Search for the cell housing the specified text and yield its (x, y) center coordinate. 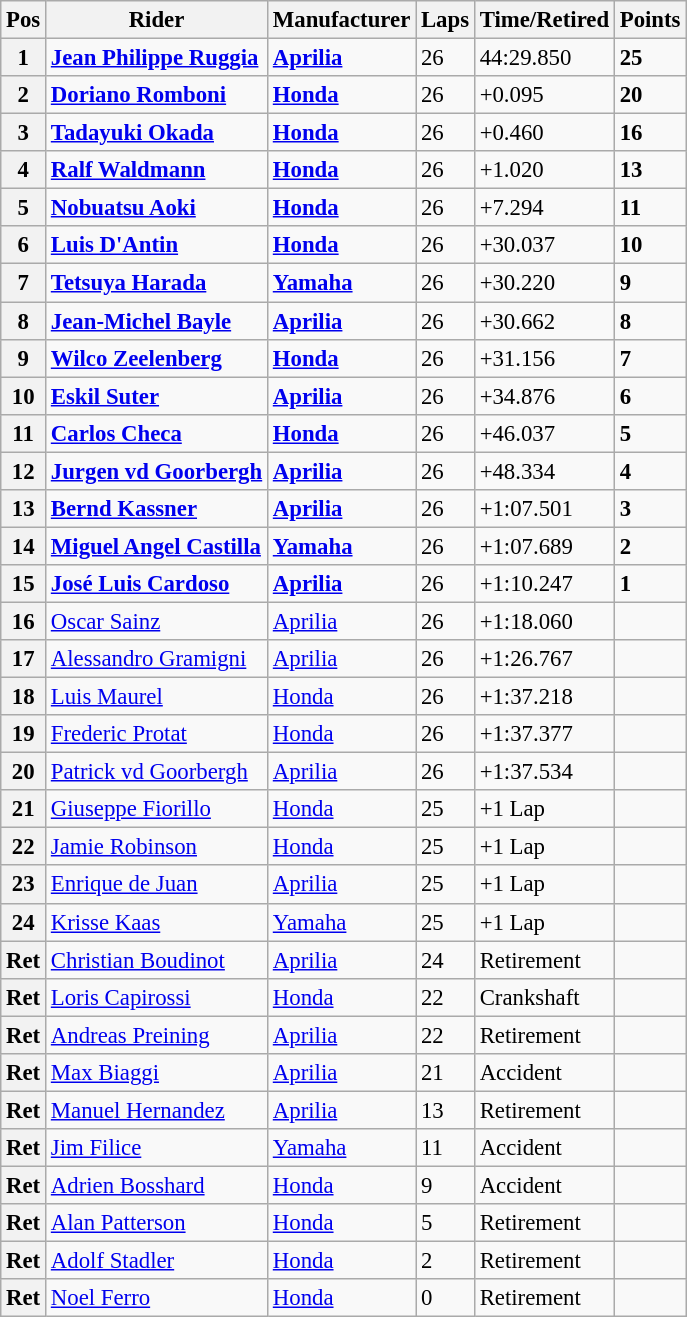
Adrien Bosshard (157, 1185)
Frederic Protat (157, 734)
+1:37.534 (544, 772)
Noel Ferro (157, 1298)
+1:18.060 (544, 621)
Adolf Stadler (157, 1261)
Christian Boudinot (157, 960)
+30.220 (544, 283)
Max Biaggi (157, 1073)
+1:07.501 (544, 509)
17 (24, 659)
Nobuatsu Aoki (157, 208)
Carlos Checa (157, 433)
+0.095 (544, 95)
Jamie Robinson (157, 847)
Miguel Angel Castilla (157, 546)
+1:10.247 (544, 584)
+30.662 (544, 321)
Luis Maurel (157, 697)
Loris Capirossi (157, 997)
Enrique de Juan (157, 885)
Tetsuya Harada (157, 283)
+31.156 (544, 358)
Oscar Sainz (157, 621)
+1.020 (544, 170)
+0.460 (544, 133)
23 (24, 885)
19 (24, 734)
Luis D'Antin (157, 245)
44:29.850 (544, 58)
Alessandro Gramigni (157, 659)
+1:26.767 (544, 659)
Rider (157, 20)
+48.334 (544, 471)
Andreas Preining (157, 1035)
Jean-Michel Bayle (157, 321)
Patrick vd Goorbergh (157, 772)
Manuel Hernandez (157, 1110)
+1:37.218 (544, 697)
Laps (446, 20)
Jim Filice (157, 1148)
José Luis Cardoso (157, 584)
18 (24, 697)
Jurgen vd Goorbergh (157, 471)
Points (650, 20)
Pos (24, 20)
+7.294 (544, 208)
Ralf Waldmann (157, 170)
Crankshaft (544, 997)
Jean Philippe Ruggia (157, 58)
0 (446, 1298)
+30.037 (544, 245)
Krisse Kaas (157, 922)
14 (24, 546)
Eskil Suter (157, 396)
Tadayuki Okada (157, 133)
+34.876 (544, 396)
+1:07.689 (544, 546)
12 (24, 471)
Manufacturer (341, 20)
+1:37.377 (544, 734)
Giuseppe Fiorillo (157, 809)
Time/Retired (544, 20)
+46.037 (544, 433)
Alan Patterson (157, 1223)
Wilco Zeelenberg (157, 358)
Bernd Kassner (157, 509)
15 (24, 584)
Doriano Romboni (157, 95)
